Pinpoint the cell where the given text exists, returning its [X, Y] midpoint coordinate. 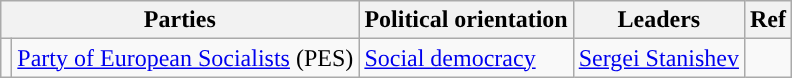
Ref [768, 20]
Parties [180, 20]
Party of European Socialists (PES) [186, 58]
Sergei Stanishev [658, 58]
Political orientation [466, 20]
Social democracy [466, 58]
Leaders [658, 20]
